Search for the cell housing the specified text and yield its [X, Y] center coordinate. 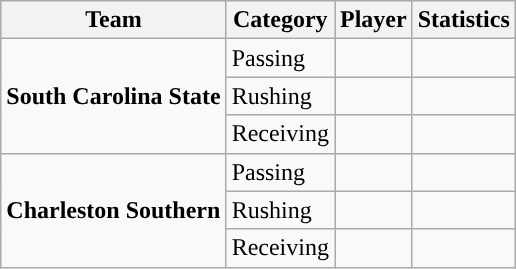
Category [280, 20]
South Carolina State [114, 96]
Player [373, 20]
Charleston Southern [114, 210]
Team [114, 20]
Statistics [464, 20]
